Return (X, Y) of the center of cell containing provided text 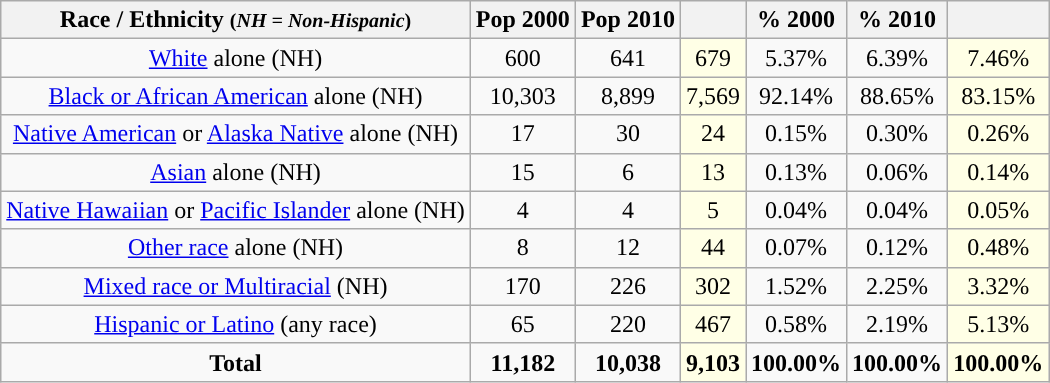
9,103 (712, 362)
6.39% (898, 58)
% 2000 (796, 20)
65 (522, 324)
10,303 (522, 96)
5.13% (998, 324)
24 (712, 134)
White alone (NH) (236, 58)
226 (628, 286)
641 (628, 58)
Mixed race or Multiracial (NH) (236, 286)
0.15% (796, 134)
0.12% (898, 248)
88.65% (898, 96)
0.13% (796, 172)
17 (522, 134)
0.07% (796, 248)
92.14% (796, 96)
13 (712, 172)
0.14% (998, 172)
7,569 (712, 96)
Other race alone (NH) (236, 248)
30 (628, 134)
5.37% (796, 58)
Native Hawaiian or Pacific Islander alone (NH) (236, 210)
7.46% (998, 58)
302 (712, 286)
5 (712, 210)
Pop 2000 (522, 20)
0.30% (898, 134)
0.06% (898, 172)
Total (236, 362)
6 (628, 172)
Native American or Alaska Native alone (NH) (236, 134)
44 (712, 248)
170 (522, 286)
Race / Ethnicity (NH = Non-Hispanic) (236, 20)
Asian alone (NH) (236, 172)
600 (522, 58)
83.15% (998, 96)
0.26% (998, 134)
2.19% (898, 324)
8 (522, 248)
12 (628, 248)
10,038 (628, 362)
% 2010 (898, 20)
8,899 (628, 96)
11,182 (522, 362)
15 (522, 172)
679 (712, 58)
467 (712, 324)
220 (628, 324)
Pop 2010 (628, 20)
Hispanic or Latino (any race) (236, 324)
0.05% (998, 210)
1.52% (796, 286)
3.32% (998, 286)
0.58% (796, 324)
0.48% (998, 248)
Black or African American alone (NH) (236, 96)
2.25% (898, 286)
